Find where the given text appears and provide that cell's center as [x, y] coordinate. 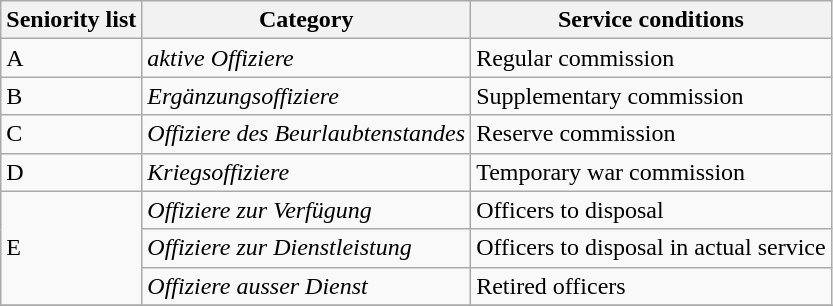
Offiziere zur Dienstleistung [306, 248]
C [72, 134]
Category [306, 20]
Seniority list [72, 20]
Service conditions [652, 20]
Reserve commission [652, 134]
Offiziere zur Verfügung [306, 210]
E [72, 248]
A [72, 58]
Retired officers [652, 286]
Supplementary commission [652, 96]
Officers to disposal in actual service [652, 248]
Offiziere ausser Dienst [306, 286]
Officers to disposal [652, 210]
Kriegsoffiziere [306, 172]
D [72, 172]
Offiziere des Beurlaubtenstandes [306, 134]
Regular commission [652, 58]
Ergänzungsoffiziere [306, 96]
aktive Offiziere [306, 58]
Temporary war commission [652, 172]
B [72, 96]
